Return the [x, y] coordinate for the center point of the cell that contains the specified text.  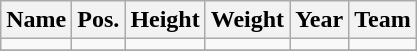
Pos. [98, 20]
Weight [247, 20]
Height [165, 20]
Year [320, 20]
Team [383, 20]
Name [36, 20]
